Locate the cell with the specified text and output its [X, Y] center coordinate. 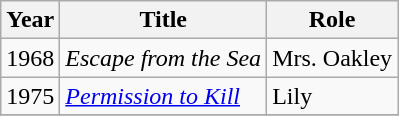
1968 [30, 58]
Title [164, 20]
Role [332, 20]
Permission to Kill [164, 96]
Lily [332, 96]
Year [30, 20]
1975 [30, 96]
Mrs. Oakley [332, 58]
Escape from the Sea [164, 58]
